Scan for the cell matching the given text and deliver its [x, y] coordinate at center. 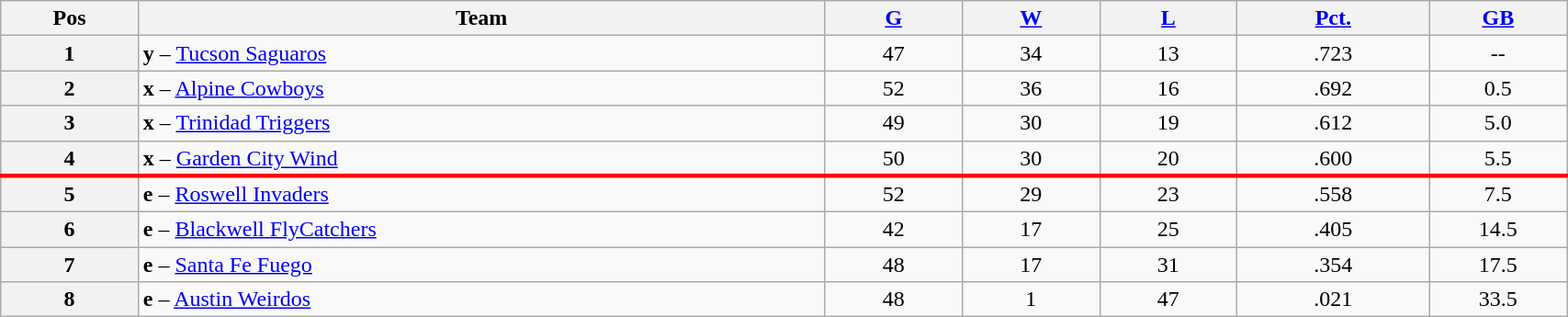
.723 [1334, 53]
L [1168, 18]
2 [70, 88]
31 [1168, 265]
.021 [1334, 300]
W [1032, 18]
42 [894, 230]
x – Garden City Wind [481, 158]
-- [1498, 53]
8 [70, 300]
34 [1032, 53]
14.5 [1498, 230]
.558 [1334, 194]
5.5 [1498, 158]
20 [1168, 158]
x – Trinidad Triggers [481, 123]
4 [70, 158]
e – Austin Weirdos [481, 300]
25 [1168, 230]
e – Blackwell FlyCatchers [481, 230]
7 [70, 265]
Pct. [1334, 18]
Pos [70, 18]
5.0 [1498, 123]
49 [894, 123]
33.5 [1498, 300]
23 [1168, 194]
G [894, 18]
19 [1168, 123]
e – Santa Fe Fuego [481, 265]
y – Tucson Saguaros [481, 53]
50 [894, 158]
e – Roswell Invaders [481, 194]
.612 [1334, 123]
3 [70, 123]
.600 [1334, 158]
GB [1498, 18]
x – Alpine Cowboys [481, 88]
36 [1032, 88]
16 [1168, 88]
Team [481, 18]
7.5 [1498, 194]
.692 [1334, 88]
.354 [1334, 265]
29 [1032, 194]
13 [1168, 53]
6 [70, 230]
5 [70, 194]
.405 [1334, 230]
0.5 [1498, 88]
17.5 [1498, 265]
